Return the [X, Y] coordinate for the center point of the cell that contains the specified text.  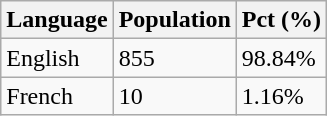
Language [57, 20]
1.16% [281, 96]
Pct (%) [281, 20]
French [57, 96]
Population [174, 20]
10 [174, 96]
English [57, 58]
855 [174, 58]
98.84% [281, 58]
